Output the [x, y] coordinate of the center of the cell containing the given text.  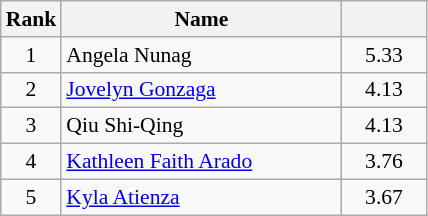
Kyla Atienza [201, 197]
Qiu Shi-Qing [201, 126]
Kathleen Faith Arado [201, 162]
Rank [32, 19]
Name [201, 19]
3 [32, 126]
2 [32, 90]
Angela Nunag [201, 55]
3.67 [384, 197]
4 [32, 162]
5.33 [384, 55]
Jovelyn Gonzaga [201, 90]
5 [32, 197]
3.76 [384, 162]
1 [32, 55]
